Search for the cell housing the specified text and yield its (X, Y) center coordinate. 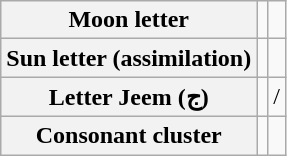
Sun letter (assimilation) (129, 58)
/ (277, 97)
Consonant cluster (129, 135)
Moon letter (129, 20)
Letter Jeem (ج) (129, 97)
